Output the [x, y] coordinate of the center of the cell containing the given text.  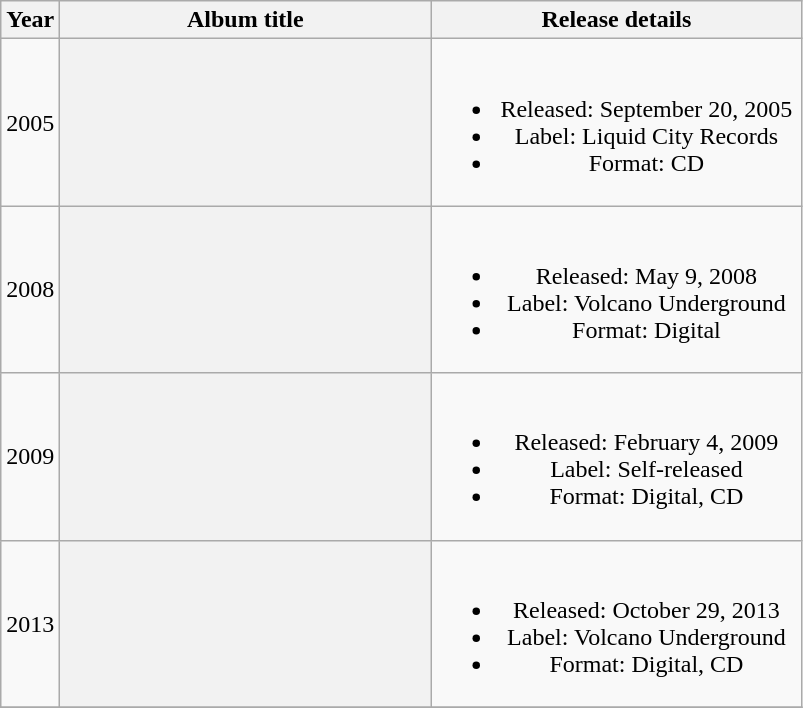
Release details [616, 20]
2008 [30, 290]
2013 [30, 624]
Year [30, 20]
Released: September 20, 2005Label: Liquid City RecordsFormat: CD [616, 122]
2005 [30, 122]
Released: February 4, 2009Label: Self-releasedFormat: Digital, CD [616, 456]
Released: May 9, 2008Label: Volcano UndergroundFormat: Digital [616, 290]
Album title [246, 20]
2009 [30, 456]
Released: October 29, 2013Label: Volcano UndergroundFormat: Digital, CD [616, 624]
